Pinpoint the cell where the given text exists, returning its (X, Y) midpoint coordinate. 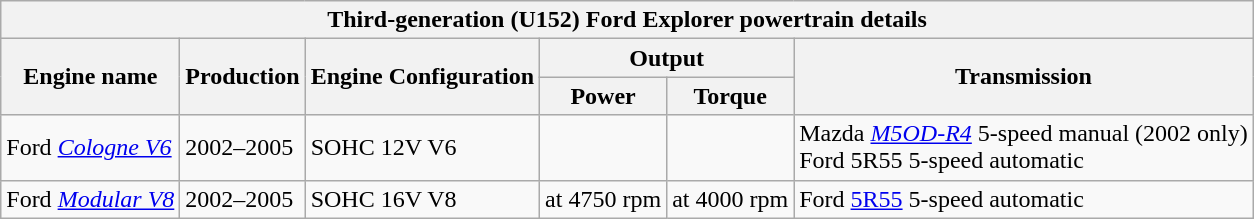
SOHC 16V V8 (422, 199)
Engine name (90, 77)
Ford Modular V8 (90, 199)
Power (604, 96)
at 4750 rpm (604, 199)
Mazda M5OD-R4 5-speed manual (2002 only)Ford 5R55 5-speed automatic (1024, 148)
Ford Cologne V6 (90, 148)
Torque (730, 96)
Engine Configuration (422, 77)
Output (667, 58)
Transmission (1024, 77)
SOHC 12V V6 (422, 148)
Production (242, 77)
at 4000 rpm (730, 199)
Third-generation (U152) Ford Explorer powertrain details (628, 20)
Ford 5R55 5-speed automatic (1024, 199)
